Scan for the cell matching the given text and deliver its [X, Y] coordinate at center. 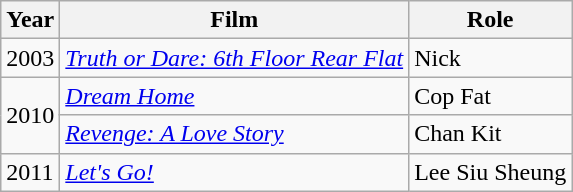
Truth or Dare: 6th Floor Rear Flat [234, 58]
Role [490, 20]
2003 [30, 58]
2011 [30, 172]
Film [234, 20]
Chan Kit [490, 134]
Cop Fat [490, 96]
2010 [30, 115]
Year [30, 20]
Revenge: A Love Story [234, 134]
Let's Go! [234, 172]
Lee Siu Sheung [490, 172]
Dream Home [234, 96]
Nick [490, 58]
